Return [X, Y] of the center of cell containing provided text 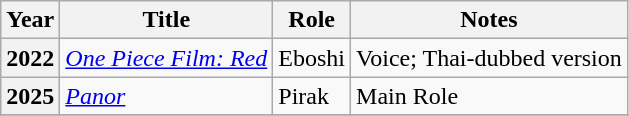
Pirak [312, 96]
Notes [490, 20]
Main Role [490, 96]
Title [166, 20]
Year [30, 20]
2025 [30, 96]
Voice; Thai-dubbed version [490, 58]
Eboshi [312, 58]
One Piece Film: Red [166, 58]
Role [312, 20]
Panor [166, 96]
2022 [30, 58]
